For the text-containing cell, return its midpoint in [X, Y] coordinate format. 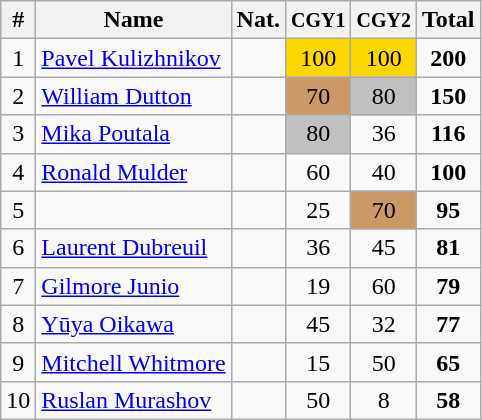
Mitchell Whitmore [134, 362]
116 [448, 134]
3 [18, 134]
32 [384, 324]
65 [448, 362]
Mika Poutala [134, 134]
Name [134, 20]
81 [448, 248]
Nat. [258, 20]
77 [448, 324]
58 [448, 400]
Laurent Dubreuil [134, 248]
40 [384, 172]
Pavel Kulizhnikov [134, 58]
10 [18, 400]
William Dutton [134, 96]
95 [448, 210]
5 [18, 210]
7 [18, 286]
1 [18, 58]
Ronald Mulder [134, 172]
15 [318, 362]
79 [448, 286]
Ruslan Murashov [134, 400]
150 [448, 96]
25 [318, 210]
19 [318, 286]
2 [18, 96]
CGY2 [384, 20]
# [18, 20]
9 [18, 362]
4 [18, 172]
CGY1 [318, 20]
Gilmore Junio [134, 286]
6 [18, 248]
200 [448, 58]
Total [448, 20]
Yūya Oikawa [134, 324]
